Pinpoint the cell where the given text exists, returning its [x, y] midpoint coordinate. 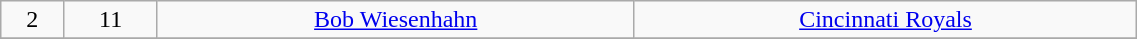
11 [110, 20]
2 [32, 20]
Cincinnati Royals [886, 20]
Bob Wiesenhahn [396, 20]
